Extract the [X, Y] coordinate from the center of the cell holding the provided text.  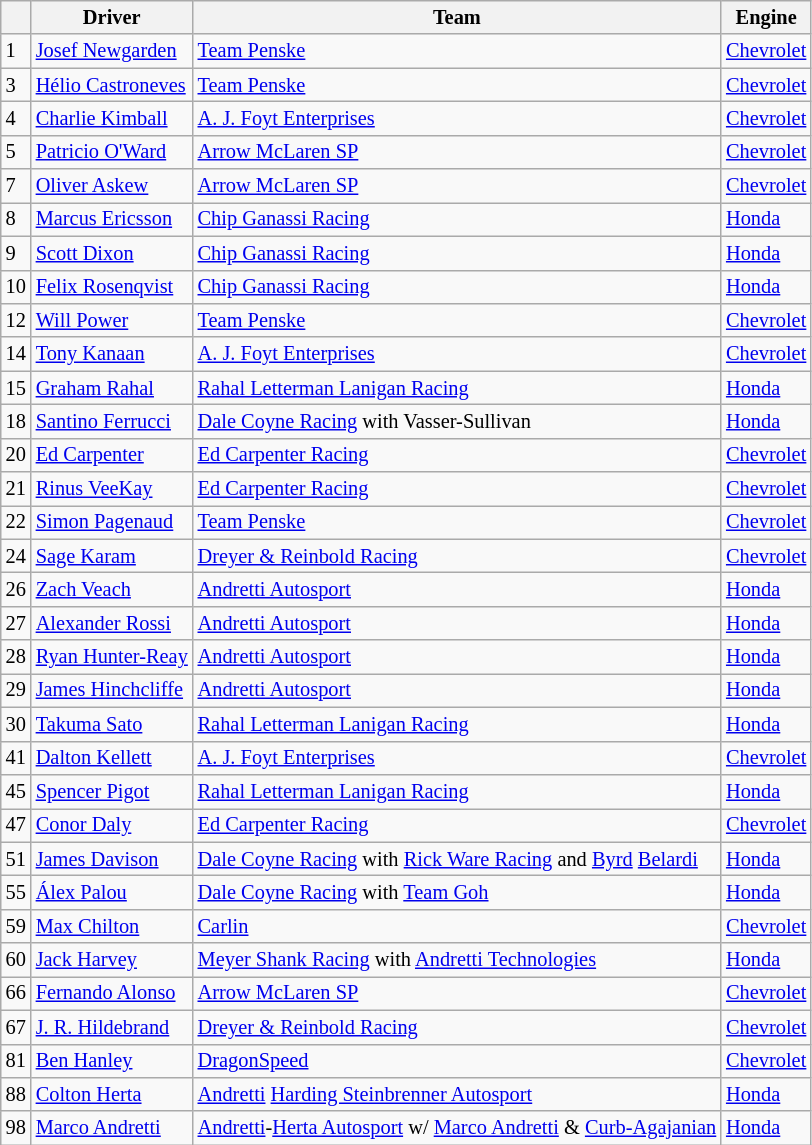
Tony Kanaan [112, 354]
Andretti-Herta Autosport w/ Marco Andretti & Curb-Agajanian [457, 1128]
Andretti Harding Steinbrenner Autosport [457, 1094]
9 [16, 253]
98 [16, 1128]
30 [16, 724]
59 [16, 926]
Simon Pagenaud [112, 522]
27 [16, 623]
3 [16, 85]
Charlie Kimball [112, 118]
5 [16, 152]
12 [16, 320]
Dale Coyne Racing with Vasser-Sullivan [457, 421]
Max Chilton [112, 926]
Sage Karam [112, 556]
88 [16, 1094]
24 [16, 556]
1 [16, 51]
Ed Carpenter [112, 455]
51 [16, 859]
Spencer Pigot [112, 791]
14 [16, 354]
7 [16, 186]
James Davison [112, 859]
Ben Hanley [112, 1061]
Marcus Ericsson [112, 219]
Hélio Castroneves [112, 85]
Santino Ferrucci [112, 421]
James Hinchcliffe [112, 690]
Graham Rahal [112, 388]
Zach Veach [112, 589]
21 [16, 489]
4 [16, 118]
Oliver Askew [112, 186]
55 [16, 892]
Marco Andretti [112, 1128]
60 [16, 960]
Takuma Sato [112, 724]
Engine [766, 17]
22 [16, 522]
Patricio O'Ward [112, 152]
Álex Palou [112, 892]
Fernando Alonso [112, 993]
Driver [112, 17]
20 [16, 455]
81 [16, 1061]
Dale Coyne Racing with Rick Ware Racing and Byrd Belardi [457, 859]
Will Power [112, 320]
66 [16, 993]
Alexander Rossi [112, 623]
15 [16, 388]
Jack Harvey [112, 960]
Felix Rosenqvist [112, 287]
Josef Newgarden [112, 51]
Dalton Kellett [112, 758]
45 [16, 791]
8 [16, 219]
Rinus VeeKay [112, 489]
Team [457, 17]
Ryan Hunter-Reay [112, 657]
41 [16, 758]
DragonSpeed [457, 1061]
Colton Herta [112, 1094]
Carlin [457, 926]
47 [16, 825]
26 [16, 589]
J. R. Hildebrand [112, 1027]
Conor Daly [112, 825]
Scott Dixon [112, 253]
Meyer Shank Racing with Andretti Technologies [457, 960]
18 [16, 421]
Dale Coyne Racing with Team Goh [457, 892]
10 [16, 287]
29 [16, 690]
67 [16, 1027]
28 [16, 657]
